Find where the given text appears and provide that cell's center as [x, y] coordinate. 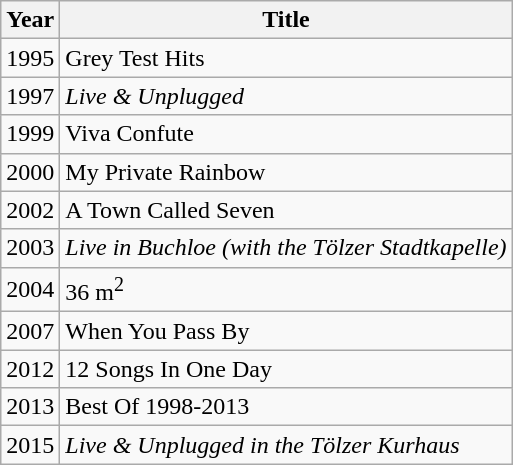
2013 [30, 407]
Live in Buchloe (with the Tölzer Stadtkapelle) [286, 248]
2004 [30, 290]
Live & Unplugged in the Tölzer Kurhaus [286, 445]
Best Of 1998-2013 [286, 407]
Grey Test Hits [286, 58]
Title [286, 20]
A Town Called Seven [286, 210]
2015 [30, 445]
12 Songs In One Day [286, 369]
36 m2 [286, 290]
2003 [30, 248]
1999 [30, 134]
Live & Unplugged [286, 96]
2002 [30, 210]
1995 [30, 58]
2007 [30, 331]
When You Pass By [286, 331]
My Private Rainbow [286, 172]
1997 [30, 96]
2000 [30, 172]
2012 [30, 369]
Viva Confute [286, 134]
Year [30, 20]
